Scan for the cell matching the given text and deliver its (X, Y) coordinate at center. 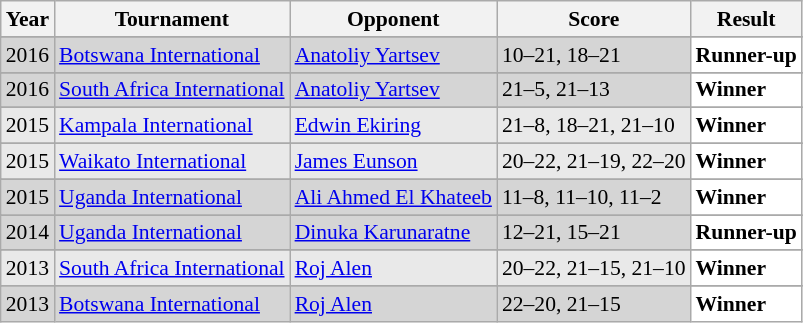
Result (746, 19)
2014 (28, 233)
Score (594, 19)
Kampala International (172, 126)
Year (28, 19)
Ali Ahmed El Khateeb (394, 197)
11–8, 11–10, 11–2 (594, 197)
Tournament (172, 19)
Waikato International (172, 162)
Opponent (394, 19)
10–21, 18–21 (594, 55)
22–20, 21–15 (594, 304)
20–22, 21–19, 22–20 (594, 162)
20–22, 21–15, 21–10 (594, 269)
Edwin Ekiring (394, 126)
21–8, 18–21, 21–10 (594, 126)
James Eunson (394, 162)
21–5, 21–13 (594, 90)
Dinuka Karunaratne (394, 233)
12–21, 15–21 (594, 233)
